Extract the [X, Y] coordinate from the center of the cell holding the provided text.  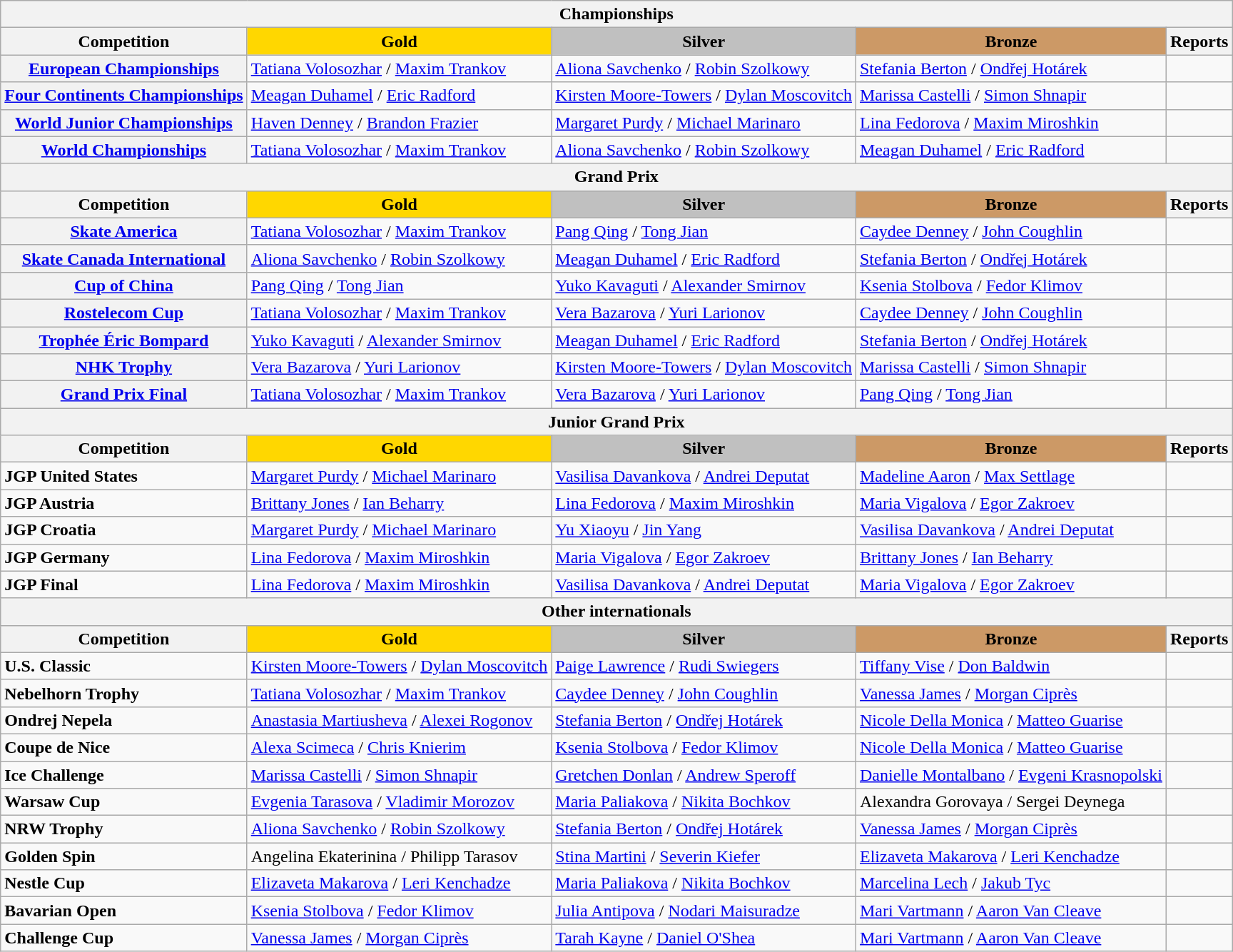
Ice Challenge [124, 774]
World Championships [124, 150]
Grand Prix Final [124, 395]
Danielle Montalbano / Evgeni Krasnopolski [1010, 774]
Tiffany Vise / Don Baldwin [1010, 666]
Stina Martini / Severin Kiefer [704, 856]
Championships [616, 14]
Madeline Aaron / Max Settlage [1010, 476]
Other internationals [616, 612]
JGP Germany [124, 557]
Coupe de Nice [124, 747]
NHK Trophy [124, 368]
Gretchen Donlan / Andrew Speroff [704, 774]
Julia Antipova / Nodari Maisuradze [704, 911]
Skate Canada International [124, 258]
Alexa Scimeca / Chris Knierim [400, 747]
Skate America [124, 231]
Nestle Cup [124, 883]
Alexandra Gorovaya / Sergei Deynega [1010, 802]
Grand Prix [616, 177]
Trophée Éric Bompard [124, 340]
Bavarian Open [124, 911]
Evgenia Tarasova / Vladimir Morozov [400, 802]
Golden Spin [124, 856]
Ondrej Nepela [124, 720]
Warsaw Cup [124, 802]
Angelina Ekaterinina / Philipp Tarasov [400, 856]
Rostelecom Cup [124, 313]
U.S. Classic [124, 666]
NRW Trophy [124, 829]
Paige Lawrence / Rudi Swiegers [704, 666]
World Junior Championships [124, 123]
Anastasia Martiusheva / Alexei Rogonov [400, 720]
JGP Austria [124, 503]
Cup of China [124, 285]
JGP Croatia [124, 530]
Yu Xiaoyu / Jin Yang [704, 530]
European Championships [124, 69]
Challenge Cup [124, 938]
Haven Denney / Brandon Frazier [400, 123]
JGP Final [124, 584]
Tarah Kayne / Daniel O'Shea [704, 938]
Marcelina Lech / Jakub Tyc [1010, 883]
JGP United States [124, 476]
Nebelhorn Trophy [124, 693]
Junior Grand Prix [616, 422]
Four Continents Championships [124, 96]
